From the cell containing the given text, extract its center point as (x, y) coordinate. 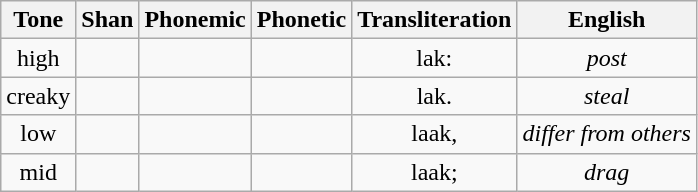
Tone (38, 20)
steal (607, 96)
mid (38, 172)
lak: (434, 58)
creaky (38, 96)
laak; (434, 172)
Phonemic (195, 20)
Transliteration (434, 20)
lak. (434, 96)
Phonetic (301, 20)
high (38, 58)
Shan (108, 20)
low (38, 134)
differ from others (607, 134)
English (607, 20)
laak, (434, 134)
drag (607, 172)
post (607, 58)
